Return the (X, Y) coordinate for the center point of the cell that contains the specified text.  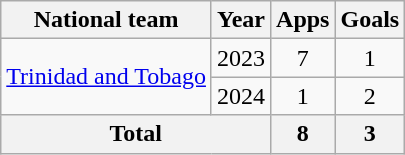
Trinidad and Tobago (106, 77)
8 (303, 134)
3 (370, 134)
Goals (370, 20)
2 (370, 96)
Total (136, 134)
National team (106, 20)
2024 (240, 96)
Year (240, 20)
2023 (240, 58)
Apps (303, 20)
7 (303, 58)
